Return the [x, y] coordinate for the center point of the cell that contains the specified text.  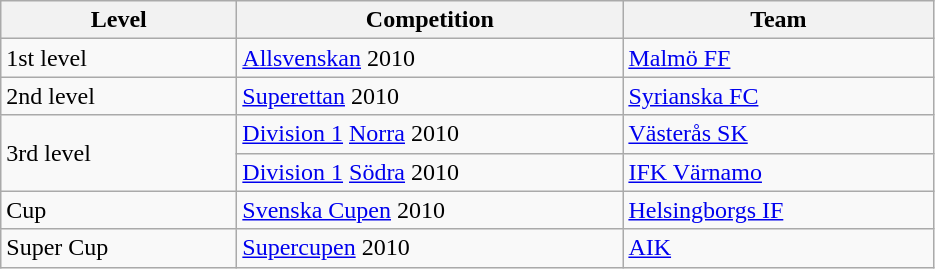
Malmö FF [778, 58]
Syrianska FC [778, 96]
Super Cup [119, 248]
2nd level [119, 96]
Competition [430, 20]
IFK Värnamo [778, 172]
Level [119, 20]
Cup [119, 210]
Helsingborgs IF [778, 210]
Division 1 Södra 2010 [430, 172]
Svenska Cupen 2010 [430, 210]
Supercupen 2010 [430, 248]
1st level [119, 58]
Västerås SK [778, 134]
Division 1 Norra 2010 [430, 134]
Superettan 2010 [430, 96]
Team [778, 20]
AIK [778, 248]
3rd level [119, 153]
Allsvenskan 2010 [430, 58]
